For the text-containing cell, return its midpoint in (X, Y) coordinate format. 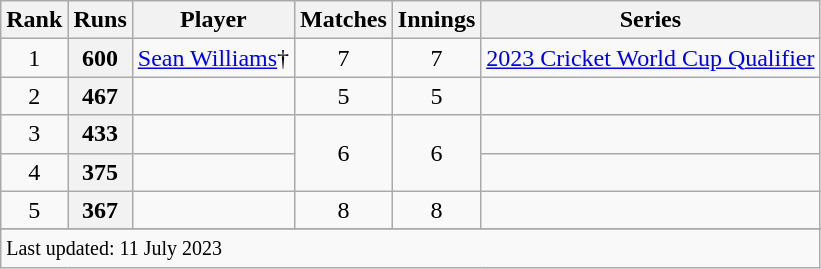
Last updated: 11 July 2023 (410, 248)
600 (100, 58)
3 (34, 134)
Innings (436, 20)
2023 Cricket World Cup Qualifier (650, 58)
Runs (100, 20)
Sean Williams† (213, 58)
367 (100, 210)
2 (34, 96)
375 (100, 172)
Rank (34, 20)
1 (34, 58)
Player (213, 20)
Series (650, 20)
Matches (344, 20)
4 (34, 172)
467 (100, 96)
433 (100, 134)
